Identify which cell holds the provided text, then report its (x, y) central coordinate. 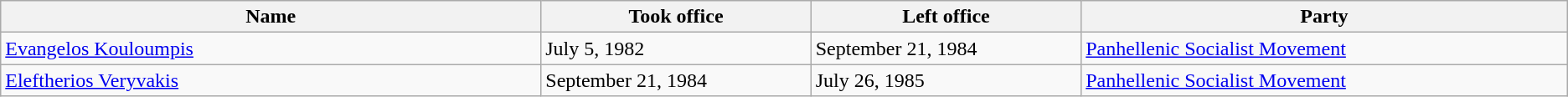
Party (1325, 17)
Name (271, 17)
Took office (676, 17)
Eleftherios Veryvakis (271, 80)
July 5, 1982 (676, 48)
July 26, 1985 (946, 80)
Left office (946, 17)
Evangelos Kouloumpis (271, 48)
